Extract the (x, y) coordinate from the center of the cell holding the provided text.  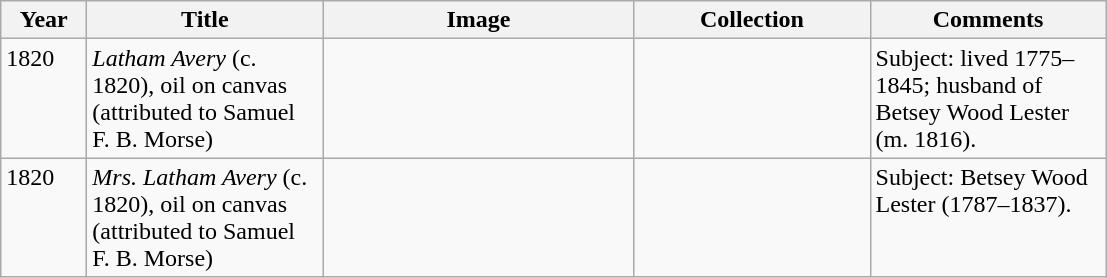
Comments (988, 20)
Subject: Betsey Wood Lester (1787–1837). (988, 218)
Mrs. Latham Avery (c. 1820), oil on canvas (attributed to Samuel F. B. Morse) (205, 218)
Latham Avery (c. 1820), oil on canvas (attributed to Samuel F. B. Morse) (205, 98)
Year (44, 20)
Image (478, 20)
Collection (752, 20)
Title (205, 20)
Subject: lived 1775–1845; husband of Betsey Wood Lester (m. 1816). (988, 98)
